Determine the [x, y] coordinate at the center of the cell enclosing the given text.  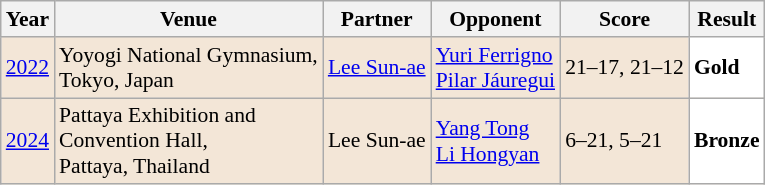
6–21, 5–21 [624, 142]
Pattaya Exhibition andConvention Hall,Pattaya, Thailand [188, 142]
2024 [28, 142]
Gold [727, 68]
2022 [28, 68]
Year [28, 19]
Score [624, 19]
Opponent [496, 19]
Result [727, 19]
Yang Tong Li Hongyan [496, 142]
Yoyogi National Gymnasium,Tokyo, Japan [188, 68]
Yuri Ferrigno Pilar Jáuregui [496, 68]
Venue [188, 19]
21–17, 21–12 [624, 68]
Bronze [727, 142]
Partner [377, 19]
